Scan for the cell matching the given text and deliver its [x, y] coordinate at center. 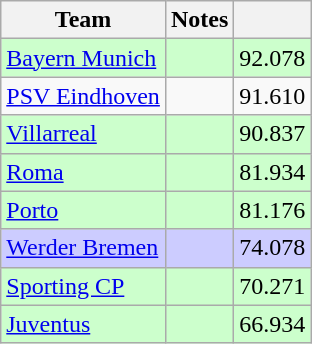
PSV Eindhoven [84, 96]
74.078 [272, 248]
Villarreal [84, 134]
Sporting CP [84, 286]
Porto [84, 210]
91.610 [272, 96]
81.934 [272, 172]
Notes [199, 20]
Juventus [84, 324]
70.271 [272, 286]
92.078 [272, 58]
Roma [84, 172]
Team [84, 20]
66.934 [272, 324]
90.837 [272, 134]
Bayern Munich [84, 58]
Werder Bremen [84, 248]
81.176 [272, 210]
